Return the (x, y) coordinate for the center point of the cell that contains the specified text.  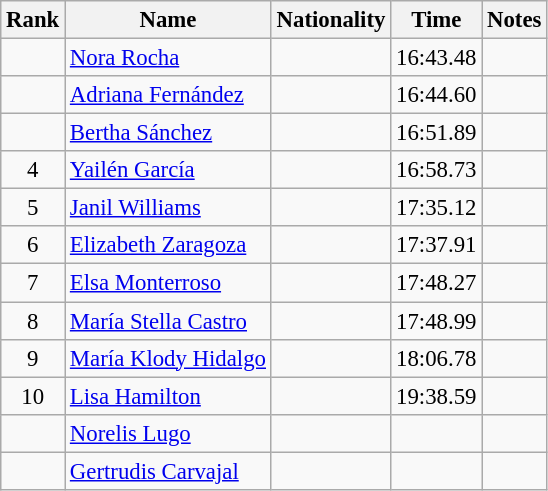
Janil Williams (168, 208)
7 (33, 283)
16:58.73 (436, 170)
María Stella Castro (168, 321)
Rank (33, 20)
Lisa Hamilton (168, 396)
19:38.59 (436, 396)
17:37.91 (436, 245)
Adriana Fernández (168, 95)
17:48.99 (436, 321)
18:06.78 (436, 358)
17:48.27 (436, 283)
Elsa Monterroso (168, 283)
Name (168, 20)
6 (33, 245)
4 (33, 170)
17:35.12 (436, 208)
10 (33, 396)
5 (33, 208)
Norelis Lugo (168, 433)
Time (436, 20)
16:51.89 (436, 133)
Yailén García (168, 170)
María Klody Hidalgo (168, 358)
16:43.48 (436, 58)
16:44.60 (436, 95)
Gertrudis Carvajal (168, 471)
Nationality (330, 20)
Elizabeth Zaragoza (168, 245)
9 (33, 358)
8 (33, 321)
Notes (514, 20)
Nora Rocha (168, 58)
Bertha Sánchez (168, 133)
